Find where the given text appears and provide that cell's center as (x, y) coordinate. 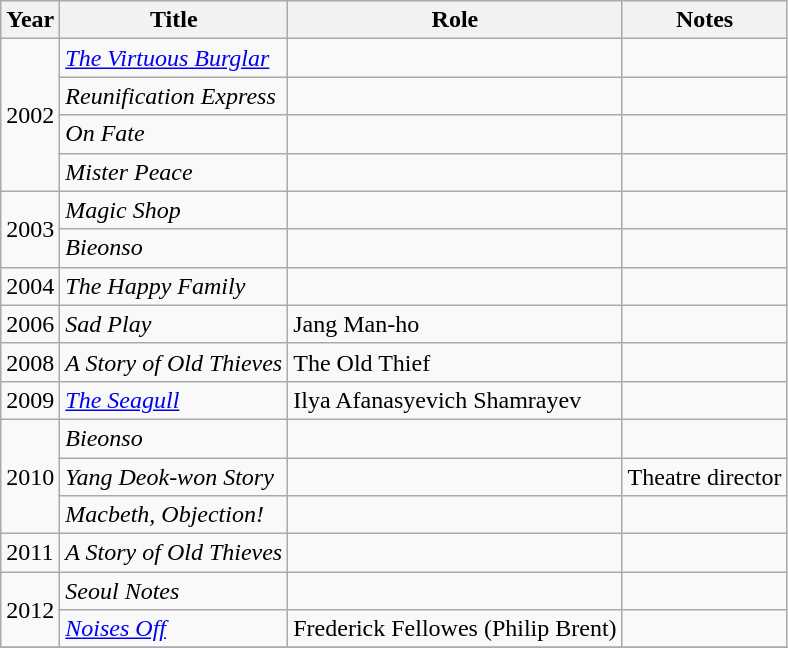
Role (455, 20)
Title (174, 20)
Sad Play (174, 324)
Seoul Notes (174, 591)
2009 (30, 400)
Yang Deok-won Story (174, 477)
2002 (30, 115)
2006 (30, 324)
Noises Off (174, 629)
Notes (704, 20)
On Fate (174, 134)
Ilya Afanasyevich Shamrayev (455, 400)
2003 (30, 229)
Reunification Express (174, 96)
Year (30, 20)
Macbeth, Objection! (174, 515)
Jang Man-ho (455, 324)
Mister Peace (174, 172)
The Seagull (174, 400)
The Virtuous Burglar (174, 58)
2008 (30, 362)
2012 (30, 610)
2004 (30, 286)
Frederick Fellowes (Philip Brent) (455, 629)
The Happy Family (174, 286)
Magic Shop (174, 210)
2010 (30, 476)
Theatre director (704, 477)
The Old Thief (455, 362)
2011 (30, 553)
